Provide the (x, y) coordinate of the cell's center where the given text is located.  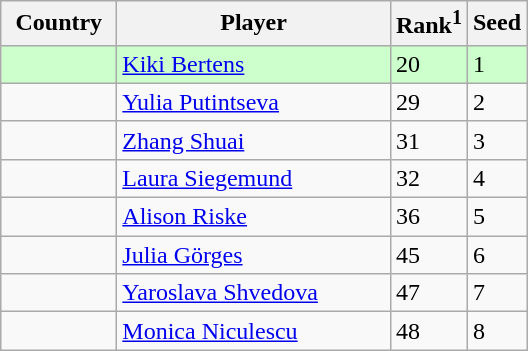
Yulia Putintseva (254, 102)
Alison Riske (254, 217)
45 (428, 255)
48 (428, 331)
Rank1 (428, 24)
4 (496, 178)
Zhang Shuai (254, 140)
Player (254, 24)
5 (496, 217)
47 (428, 293)
2 (496, 102)
31 (428, 140)
Country (59, 24)
7 (496, 293)
36 (428, 217)
Laura Siegemund (254, 178)
Kiki Bertens (254, 64)
Julia Görges (254, 255)
3 (496, 140)
1 (496, 64)
Monica Niculescu (254, 331)
29 (428, 102)
6 (496, 255)
32 (428, 178)
Seed (496, 24)
20 (428, 64)
8 (496, 331)
Yaroslava Shvedova (254, 293)
